Return the [X, Y] coordinate for the center point of the cell that contains the specified text.  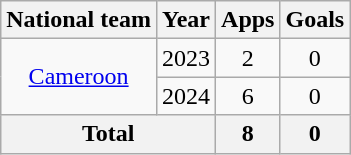
National team [79, 20]
6 [248, 96]
Total [108, 134]
Goals [315, 20]
Cameroon [79, 77]
2024 [186, 96]
8 [248, 134]
Apps [248, 20]
Year [186, 20]
2 [248, 58]
2023 [186, 58]
